Capture the cell that displays the provided text and extract its [x, y] central coordinate. 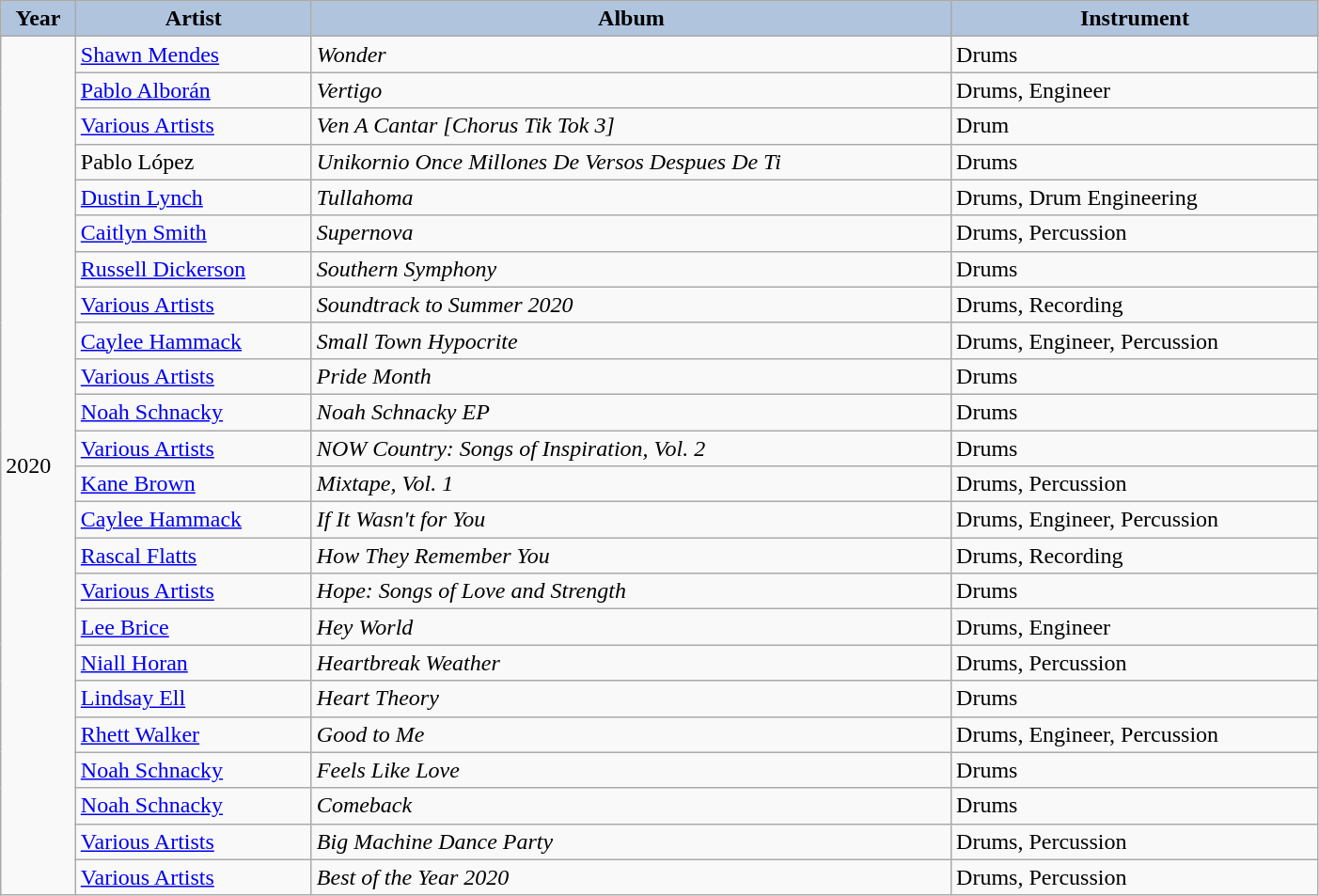
Album [631, 19]
If It Wasn't for You [631, 520]
Kane Brown [194, 484]
Hope: Songs of Love and Strength [631, 591]
Niall Horan [194, 663]
Artist [194, 19]
Good to Me [631, 734]
Noah Schnacky EP [631, 412]
Tullahoma [631, 197]
Best of the Year 2020 [631, 877]
Comeback [631, 806]
Lindsay Ell [194, 699]
NOW Country: Songs of Inspiration, Vol. 2 [631, 448]
Wonder [631, 55]
How They Remember You [631, 556]
Year [39, 19]
Pablo López [194, 162]
Pablo Alborán [194, 90]
Big Machine Dance Party [631, 841]
Heartbreak Weather [631, 663]
Pride Month [631, 376]
Soundtrack to Summer 2020 [631, 305]
Small Town Hypocrite [631, 340]
Heart Theory [631, 699]
Drums, Drum Engineering [1136, 197]
Rascal Flatts [194, 556]
Caitlyn Smith [194, 233]
2020 [39, 466]
Hey World [631, 627]
Southern Symphony [631, 269]
Mixtape, Vol. 1 [631, 484]
Unikornio Once Millones De Versos Despues De Ti [631, 162]
Drum [1136, 126]
Rhett Walker [194, 734]
Feels Like Love [631, 770]
Instrument [1136, 19]
Vertigo [631, 90]
Shawn Mendes [194, 55]
Lee Brice [194, 627]
Ven A Cantar [Chorus Tik Tok 3] [631, 126]
Russell Dickerson [194, 269]
Dustin Lynch [194, 197]
Supernova [631, 233]
